Capture the cell that displays the provided text and extract its (x, y) central coordinate. 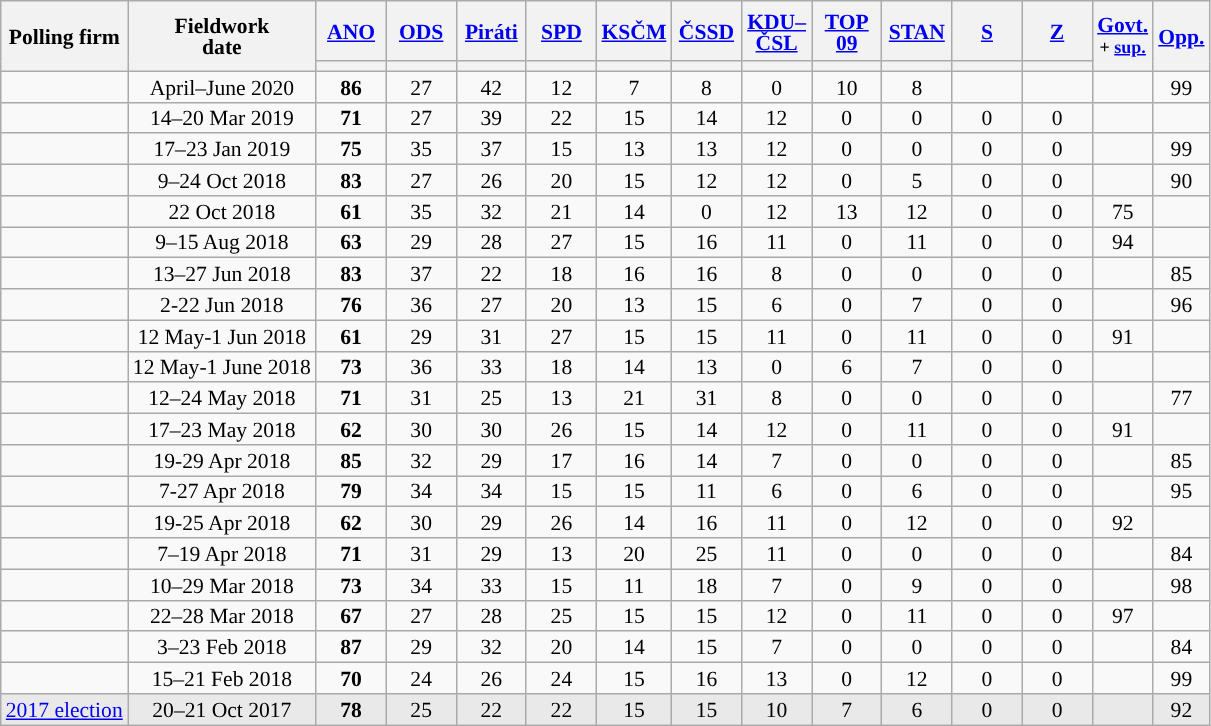
3–23 Feb 2018 (222, 648)
17–23 May 2018 (222, 430)
76 (351, 304)
Piráti (491, 31)
13–27 Jun 2018 (222, 274)
9 (917, 584)
12 May-1 June 2018 (222, 366)
9–24 Oct 2018 (222, 180)
67 (351, 616)
KDU–ČSL (777, 31)
42 (491, 86)
ODS (421, 31)
70 (351, 678)
17 (561, 460)
19-25 Apr 2018 (222, 522)
2-22 Jun 2018 (222, 304)
Z (1057, 31)
90 (1181, 180)
SPD (561, 31)
86 (351, 86)
April–June 2020 (222, 86)
5 (917, 180)
14–20 Mar 2019 (222, 118)
Polling firm (64, 36)
22 Oct 2018 (222, 212)
S (987, 31)
ANO (351, 31)
9–15 Aug 2018 (222, 242)
12–24 May 2018 (222, 398)
98 (1181, 584)
ČSSD (706, 31)
97 (1122, 616)
63 (351, 242)
TOP 09 (847, 31)
Fieldworkdate (222, 36)
78 (351, 710)
39 (491, 118)
96 (1181, 304)
20–21 Oct 2017 (222, 710)
Govt.+ sup. (1122, 36)
95 (1181, 492)
22–28 Mar 2018 (222, 616)
STAN (917, 31)
7–19 Apr 2018 (222, 554)
77 (1181, 398)
79 (351, 492)
12 May-1 Jun 2018 (222, 336)
7-27 Apr 2018 (222, 492)
15–21 Feb 2018 (222, 678)
94 (1122, 242)
2017 election (64, 710)
19-29 Apr 2018 (222, 460)
17–23 Jan 2019 (222, 150)
Opp. (1181, 36)
87 (351, 648)
10–29 Mar 2018 (222, 584)
KSČM (634, 31)
